For the text-containing cell, return its midpoint in [x, y] coordinate format. 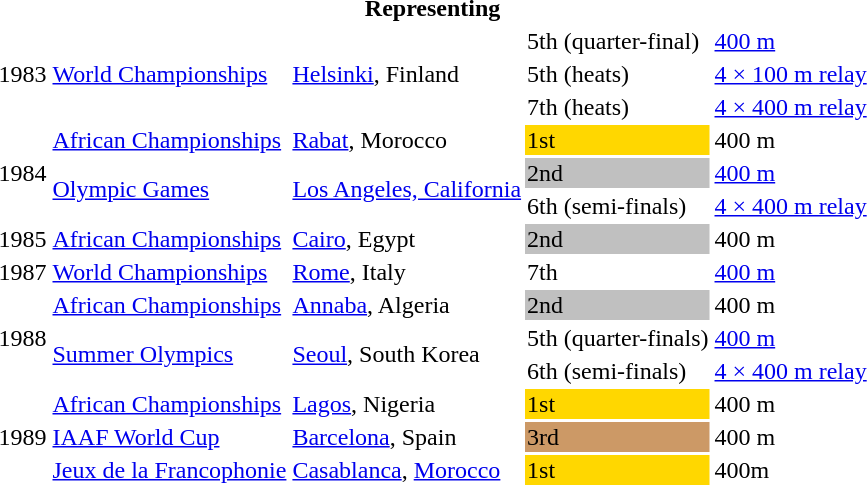
7th (heats) [618, 107]
Annaba, Algeria [407, 305]
3rd [618, 437]
Helsinki, Finland [407, 74]
Rabat, Morocco [407, 140]
Summer Olympics [170, 354]
Jeux de la Francophonie [170, 470]
5th (heats) [618, 74]
Casablanca, Morocco [407, 470]
7th [618, 272]
Los Angeles, California [407, 190]
Seoul, South Korea [407, 354]
Barcelona, Spain [407, 437]
Lagos, Nigeria [407, 404]
5th (quarter-finals) [618, 338]
Rome, Italy [407, 272]
5th (quarter-final) [618, 41]
Cairo, Egypt [407, 239]
Olympic Games [170, 190]
IAAF World Cup [170, 437]
